For the text-containing cell, return its midpoint in (x, y) coordinate format. 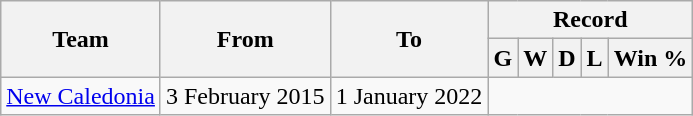
W (536, 58)
New Caledonia (81, 96)
Win % (650, 58)
From (245, 39)
G (503, 58)
L (594, 58)
3 February 2015 (245, 96)
D (567, 58)
Record (590, 20)
1 January 2022 (409, 96)
Team (81, 39)
To (409, 39)
